Search for the cell housing the specified text and yield its (X, Y) center coordinate. 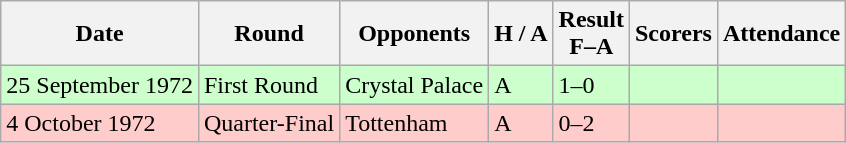
1–0 (591, 85)
Quarter-Final (268, 123)
Crystal Palace (414, 85)
Date (100, 34)
Round (268, 34)
ResultF–A (591, 34)
25 September 1972 (100, 85)
Opponents (414, 34)
First Round (268, 85)
Scorers (673, 34)
Tottenham (414, 123)
H / A (521, 34)
Attendance (781, 34)
4 October 1972 (100, 123)
0–2 (591, 123)
